Search for the cell housing the specified text and yield its [x, y] center coordinate. 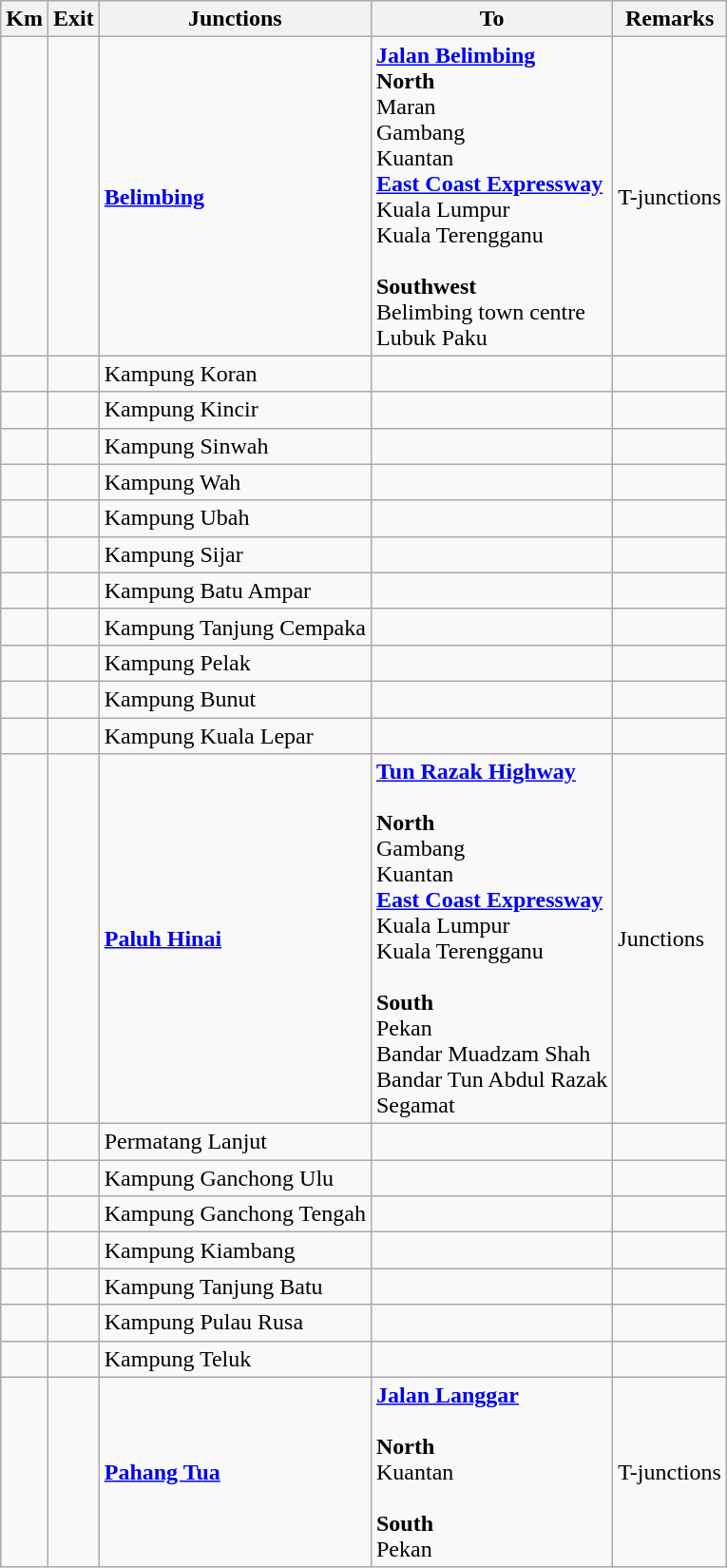
Kampung Kiambang [235, 1250]
Kampung Sinwah [235, 446]
Kampung Pelak [235, 663]
Remarks [670, 19]
Kampung Bunut [235, 699]
Tun Razak HighwayNorthGambangKuantan East Coast ExpresswayKuala LumpurKuala TerengganuSouth PekanBandar Muadzam ShahBandar Tun Abdul RazakSegamat [491, 939]
Km [25, 19]
Belimbing [235, 196]
Kampung Tanjung Cempaka [235, 627]
To [491, 19]
Kampung Tanjung Batu [235, 1287]
Kampung Wah [235, 482]
Pahang Tua [235, 1472]
Jalan LanggarNorth KuantanSouth Pekan [491, 1472]
Kampung Teluk [235, 1359]
Kampung Ganchong Tengah [235, 1214]
Kampung Sijar [235, 554]
Jalan BelimbingNorth Maran Gambang Kuantan East Coast ExpresswayKuala LumpurKuala TerengganuSouthwestBelimbing town centreLubuk Paku [491, 196]
Kampung Batu Ampar [235, 590]
Kampung Pulau Rusa [235, 1323]
Paluh Hinai [235, 939]
Kampung Ganchong Ulu [235, 1178]
Kampung Kincir [235, 410]
Kampung Ubah [235, 518]
Kampung Kuala Lepar [235, 735]
Permatang Lanjut [235, 1142]
Kampung Koran [235, 374]
Exit [73, 19]
